Output the [X, Y] coordinate of the center of the cell containing the given text.  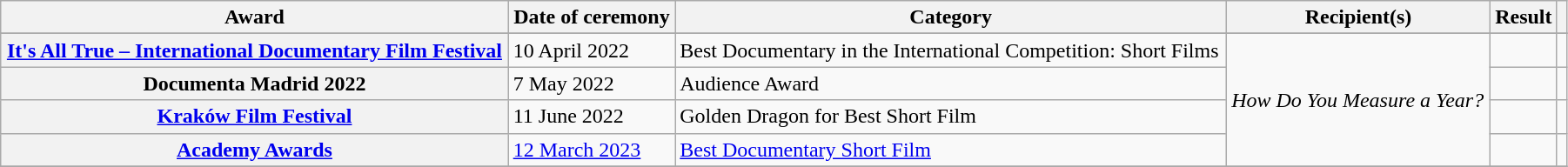
Recipient(s) [1359, 17]
Award [254, 17]
How Do You Measure a Year? [1359, 100]
Kraków Film Festival [254, 117]
Audience Award [951, 83]
Date of ceremony [592, 17]
Result [1523, 17]
Best Documentary in the International Competition: Short Films [951, 50]
Documenta Madrid 2022 [254, 83]
10 April 2022 [592, 50]
Best Documentary Short Film [951, 150]
12 March 2023 [592, 150]
Category [951, 17]
Golden Dragon for Best Short Film [951, 117]
Academy Awards [254, 150]
7 May 2022 [592, 83]
It's All True – International Documentary Film Festival [254, 50]
11 June 2022 [592, 117]
